Determine the (x, y) coordinate at the center of the cell enclosing the given text.  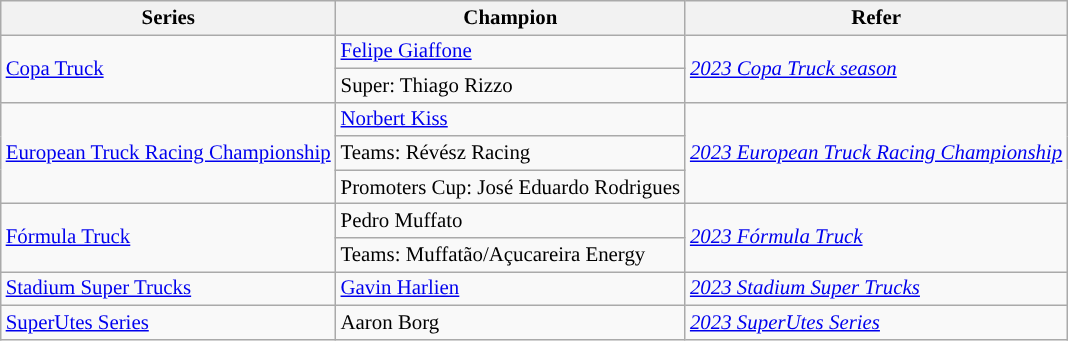
2023 Stadium Super Trucks (876, 288)
Aaron Borg (510, 322)
Series (168, 18)
SuperUtes Series (168, 322)
Stadium Super Trucks (168, 288)
2023 European Truck Racing Championship (876, 153)
Copa Truck (168, 68)
Refer (876, 18)
Champion (510, 18)
Felipe Giaffone (510, 51)
Promoters Cup: José Eduardo Rodrigues (510, 187)
Fórmula Truck (168, 238)
2023 Fórmula Truck (876, 238)
Teams: Muffatão/Açucareira Energy (510, 255)
Super: Thiago Rizzo (510, 85)
2023 Copa Truck season (876, 68)
Pedro Muffato (510, 221)
Teams: Révész Racing (510, 153)
Norbert Kiss (510, 119)
European Truck Racing Championship (168, 153)
Gavin Harlien (510, 288)
2023 SuperUtes Series (876, 322)
